Detect which cell encompasses the target text, then output its (X, Y) center coordinate. 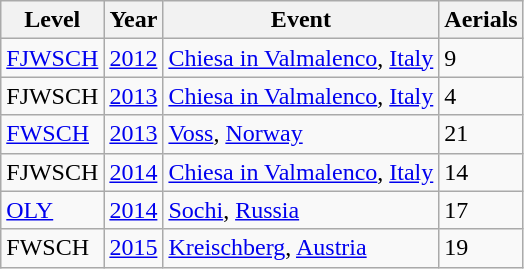
Kreischberg, Austria (301, 248)
Year (134, 20)
21 (481, 134)
14 (481, 172)
OLY (52, 210)
2012 (134, 58)
Voss, Norway (301, 134)
9 (481, 58)
Aerials (481, 20)
Event (301, 20)
Sochi, Russia (301, 210)
Level (52, 20)
2015 (134, 248)
17 (481, 210)
4 (481, 96)
19 (481, 248)
